Find where the given text appears and provide that cell's center as (x, y) coordinate. 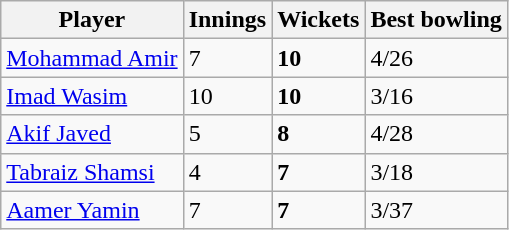
3/16 (436, 96)
Akif Javed (92, 134)
Best bowling (436, 20)
3/37 (436, 210)
4 (227, 172)
5 (227, 134)
Player (92, 20)
Aamer Yamin (92, 210)
Tabraiz Shamsi (92, 172)
4/26 (436, 58)
Mohammad Amir (92, 58)
4/28 (436, 134)
8 (318, 134)
Innings (227, 20)
Wickets (318, 20)
3/18 (436, 172)
Imad Wasim (92, 96)
